Output the (x, y) coordinate of the center of the cell containing the given text.  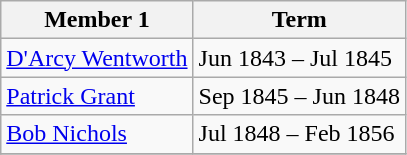
Patrick Grant (97, 96)
D'Arcy Wentworth (97, 58)
Bob Nichols (97, 134)
Term (299, 20)
Sep 1845 – Jun 1848 (299, 96)
Member 1 (97, 20)
Jul 1848 – Feb 1856 (299, 134)
Jun 1843 – Jul 1845 (299, 58)
